From the cell containing the given text, extract its center point as (x, y) coordinate. 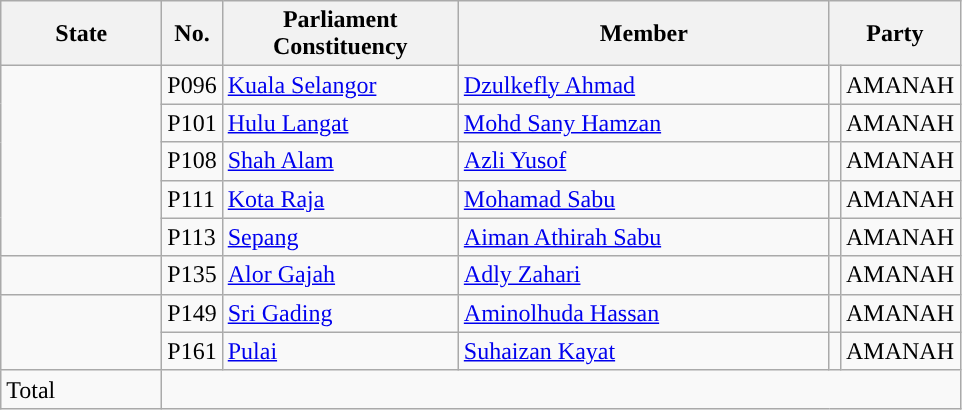
Adly Zahari (644, 275)
Party (894, 34)
P135 (192, 275)
Member (644, 34)
No. (192, 34)
Aiman Athirah Sabu (644, 237)
Sri Gading (340, 313)
Total (82, 389)
Kota Raja (340, 199)
P111 (192, 199)
P108 (192, 161)
Mohamad Sabu (644, 199)
State (82, 34)
Suhaizan Kayat (644, 351)
P101 (192, 123)
Kuala Selangor (340, 85)
Mohd Sany Hamzan (644, 123)
Azli Yusof (644, 161)
P149 (192, 313)
Dzulkefly Ahmad (644, 85)
P113 (192, 237)
Pulai (340, 351)
Alor Gajah (340, 275)
Parliament Constituency (340, 34)
Hulu Langat (340, 123)
Sepang (340, 237)
P096 (192, 85)
Shah Alam (340, 161)
Aminolhuda Hassan (644, 313)
P161 (192, 351)
